Provide the (x, y) coordinate of the cell's center where the given text is located.  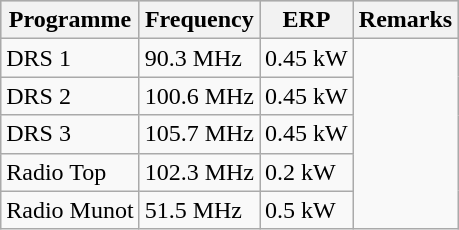
DRS 2 (70, 96)
Remarks (405, 20)
DRS 1 (70, 58)
90.3 MHz (199, 58)
105.7 MHz (199, 134)
100.6 MHz (199, 96)
Radio Munot (70, 210)
51.5 MHz (199, 210)
ERP (307, 20)
DRS 3 (70, 134)
Programme (70, 20)
0.2 kW (307, 172)
Radio Top (70, 172)
102.3 MHz (199, 172)
0.5 kW (307, 210)
Frequency (199, 20)
